Output the [x, y] coordinate of the center of the cell containing the given text.  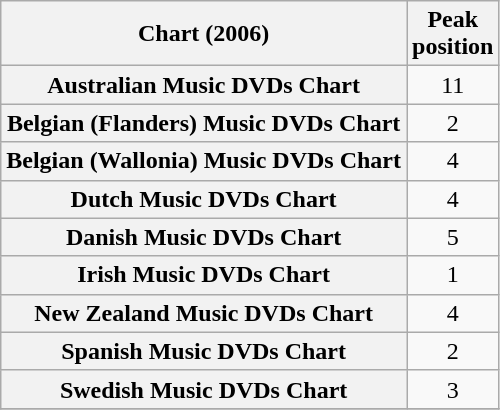
Peakposition [452, 34]
Swedish Music DVDs Chart [204, 389]
Danish Music DVDs Chart [204, 237]
Spanish Music DVDs Chart [204, 351]
Belgian (Wallonia) Music DVDs Chart [204, 161]
Australian Music DVDs Chart [204, 85]
1 [452, 275]
Chart (2006) [204, 34]
New Zealand Music DVDs Chart [204, 313]
Irish Music DVDs Chart [204, 275]
Belgian (Flanders) Music DVDs Chart [204, 123]
11 [452, 85]
5 [452, 237]
Dutch Music DVDs Chart [204, 199]
3 [452, 389]
